Output the [X, Y] coordinate of the center of the cell containing the given text.  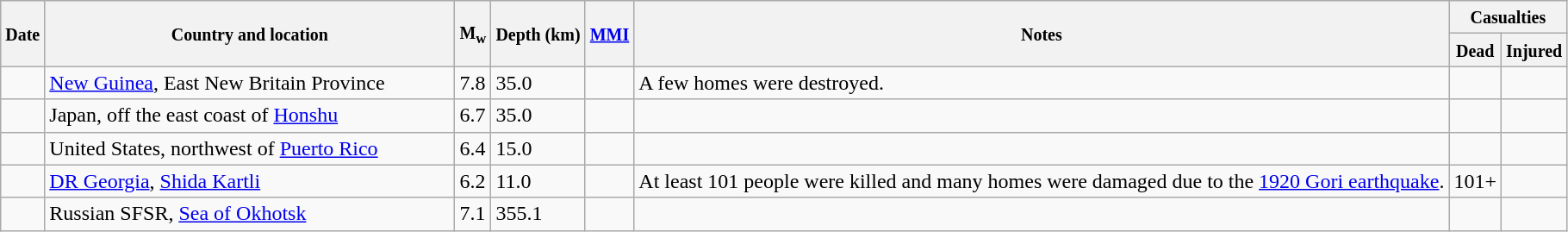
Japan, off the east coast of Honshu [250, 116]
Mw [473, 34]
11.0 [538, 181]
New Guinea, East New Britain Province [250, 83]
Casualties [1508, 17]
355.1 [538, 214]
6.4 [473, 148]
6.7 [473, 116]
7.8 [473, 83]
MMI [610, 34]
Dead [1475, 50]
Country and location [250, 34]
Date [22, 34]
Russian SFSR, Sea of Okhotsk [250, 214]
6.2 [473, 181]
7.1 [473, 214]
Notes [1042, 34]
Injured [1534, 50]
101+ [1475, 181]
United States, northwest of Puerto Rico [250, 148]
At least 101 people were killed and many homes were damaged due to the 1920 Gori earthquake. [1042, 181]
A few homes were destroyed. [1042, 83]
15.0 [538, 148]
DR Georgia, Shida Kartli [250, 181]
Depth (km) [538, 34]
